Capture the cell that displays the provided text and extract its (X, Y) central coordinate. 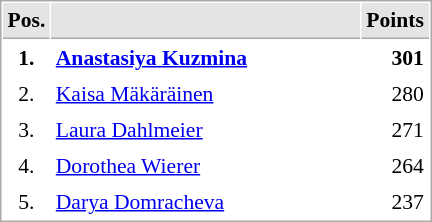
2. (26, 93)
Dorothea Wierer (206, 165)
5. (26, 201)
271 (396, 129)
Pos. (26, 21)
Kaisa Mäkäräinen (206, 93)
264 (396, 165)
Laura Dahlmeier (206, 129)
3. (26, 129)
280 (396, 93)
Darya Domracheva (206, 201)
1. (26, 57)
237 (396, 201)
Anastasiya Kuzmina (206, 57)
Points (396, 21)
301 (396, 57)
4. (26, 165)
